Scan for the cell matching the given text and deliver its [X, Y] coordinate at center. 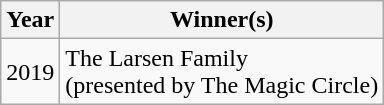
The Larsen Family(presented by The Magic Circle) [222, 72]
Year [30, 20]
Winner(s) [222, 20]
2019 [30, 72]
